Extract the [x, y] coordinate from the center of the cell holding the provided text.  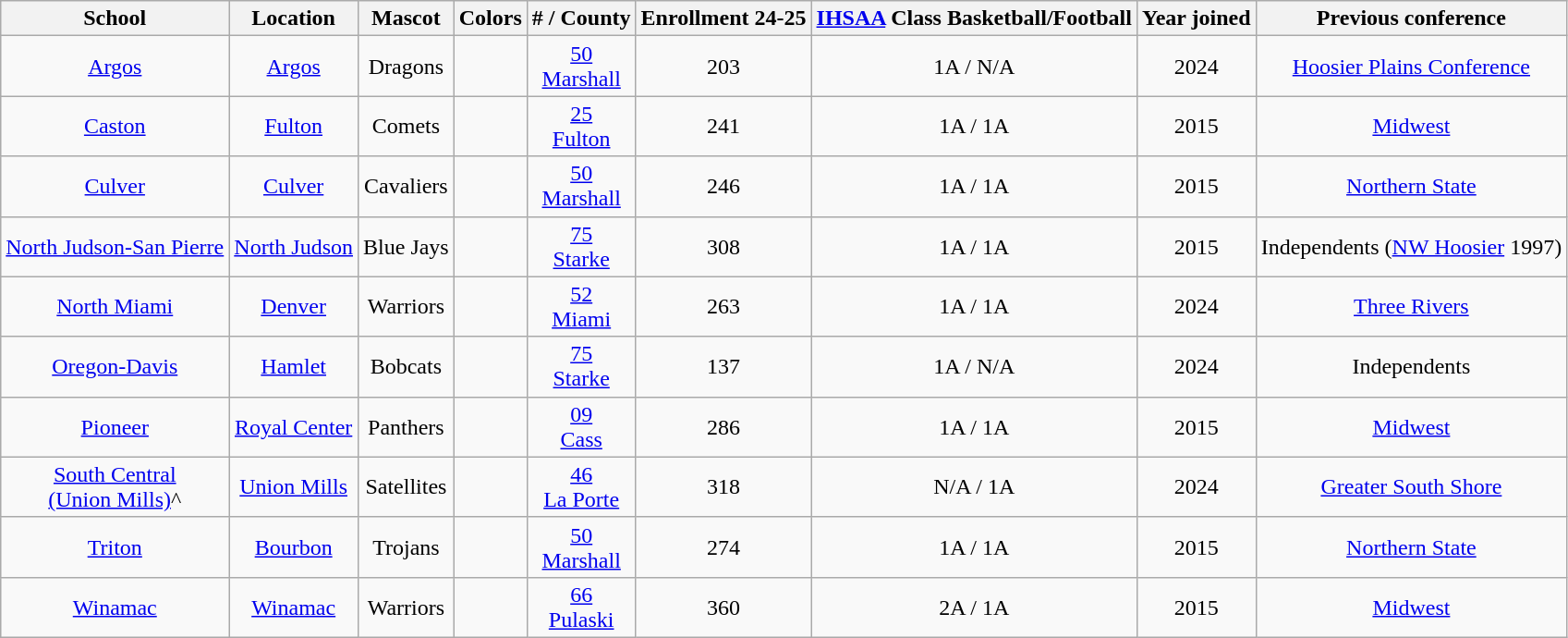
North Judson-San Pierre [115, 246]
360 [723, 607]
Independents [1412, 366]
Denver [294, 307]
318 [723, 486]
North Miami [115, 307]
Comets [407, 126]
Triton [115, 547]
Fulton [294, 126]
2A / 1A [974, 607]
Mascot [407, 18]
Oregon-Davis [115, 366]
IHSAA Class Basketball/Football [974, 18]
46 La Porte [581, 486]
Union Mills [294, 486]
203 [723, 67]
Hoosier Plains Conference [1412, 67]
North Judson [294, 246]
Panthers [407, 427]
263 [723, 307]
Year joined [1196, 18]
Independents (NW Hoosier 1997) [1412, 246]
N/A / 1A [974, 486]
25 Fulton [581, 126]
Satellites [407, 486]
Enrollment 24-25 [723, 18]
Colors [490, 18]
Blue Jays [407, 246]
Dragons [407, 67]
274 [723, 547]
Location [294, 18]
# / County [581, 18]
66 Pulaski [581, 607]
School [115, 18]
09 Cass [581, 427]
South Central (Union Mills)^ [115, 486]
Royal Center [294, 427]
246 [723, 187]
137 [723, 366]
Bobcats [407, 366]
Bourbon [294, 547]
Cavaliers [407, 187]
Three Rivers [1412, 307]
52 Miami [581, 307]
Hamlet [294, 366]
308 [723, 246]
Previous conference [1412, 18]
Trojans [407, 547]
286 [723, 427]
241 [723, 126]
Caston [115, 126]
Greater South Shore [1412, 486]
Pioneer [115, 427]
